From the cell containing the given text, extract its center point as (x, y) coordinate. 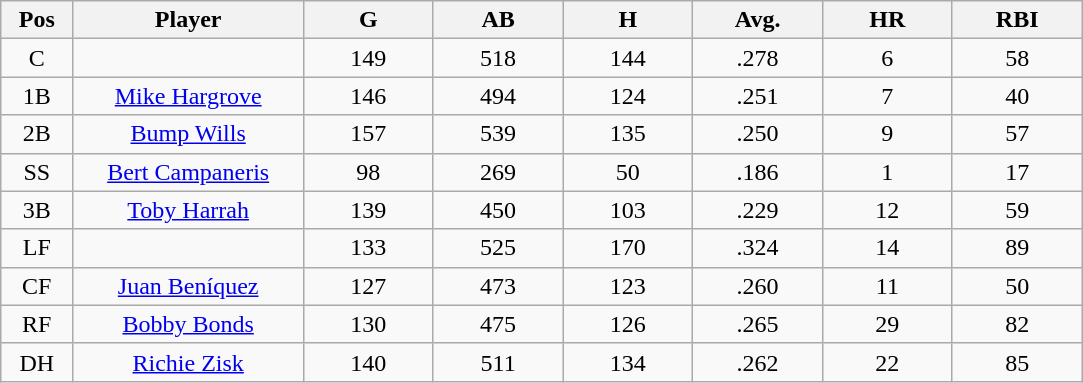
525 (498, 248)
DH (37, 362)
.251 (758, 96)
475 (498, 324)
89 (1017, 248)
539 (498, 134)
149 (368, 58)
1 (887, 172)
82 (1017, 324)
RF (37, 324)
1B (37, 96)
Richie Zisk (188, 362)
H (628, 20)
135 (628, 134)
511 (498, 362)
130 (368, 324)
40 (1017, 96)
AB (498, 20)
3B (37, 210)
.260 (758, 286)
.265 (758, 324)
.229 (758, 210)
SS (37, 172)
.186 (758, 172)
134 (628, 362)
RBI (1017, 20)
6 (887, 58)
146 (368, 96)
.324 (758, 248)
494 (498, 96)
.250 (758, 134)
103 (628, 210)
133 (368, 248)
11 (887, 286)
450 (498, 210)
LF (37, 248)
127 (368, 286)
140 (368, 362)
58 (1017, 58)
12 (887, 210)
Bobby Bonds (188, 324)
126 (628, 324)
Mike Hargrove (188, 96)
Juan Beníquez (188, 286)
Toby Harrah (188, 210)
269 (498, 172)
.278 (758, 58)
7 (887, 96)
157 (368, 134)
C (37, 58)
170 (628, 248)
473 (498, 286)
HR (887, 20)
Player (188, 20)
Bert Campaneris (188, 172)
2B (37, 134)
9 (887, 134)
14 (887, 248)
139 (368, 210)
.262 (758, 362)
CF (37, 286)
Bump Wills (188, 134)
29 (887, 324)
518 (498, 58)
98 (368, 172)
G (368, 20)
124 (628, 96)
123 (628, 286)
59 (1017, 210)
Pos (37, 20)
17 (1017, 172)
22 (887, 362)
144 (628, 58)
57 (1017, 134)
85 (1017, 362)
Avg. (758, 20)
